Search for the cell housing the specified text and yield its [X, Y] center coordinate. 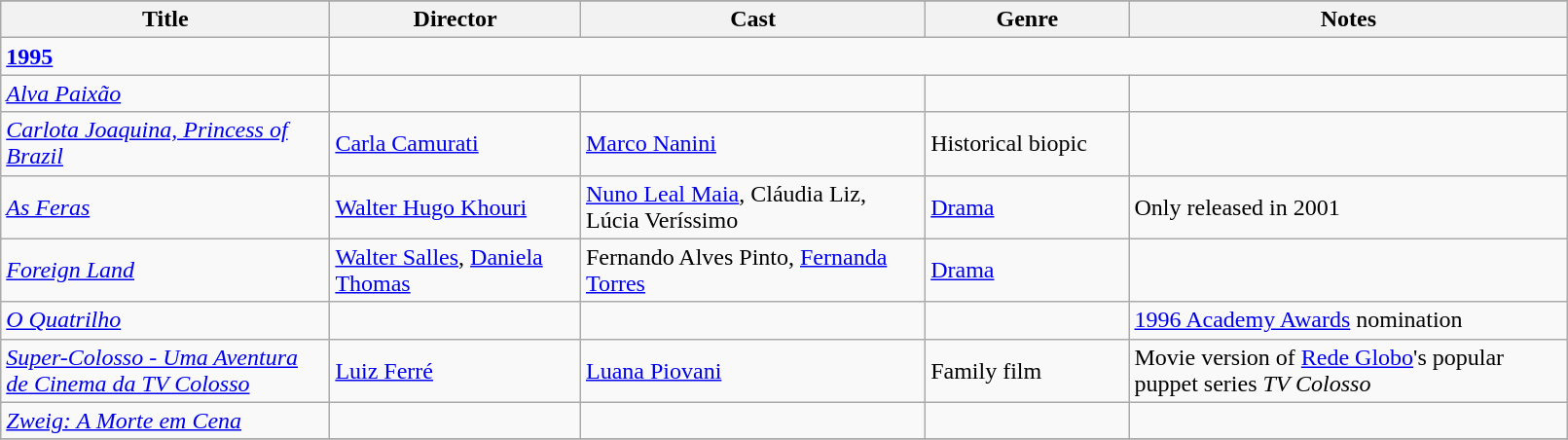
Walter Hugo Khouri [456, 206]
O Quatrilho [165, 320]
Genre [1028, 19]
Fernando Alves Pinto, Fernanda Torres [752, 271]
Super-Colosso - Uma Aventura de Cinema da TV Colosso [165, 370]
Nuno Leal Maia, Cláudia Liz, Lúcia Veríssimo [752, 206]
As Feras [165, 206]
Carla Camurati [456, 144]
Director [456, 19]
Cast [752, 19]
Luiz Ferré [456, 370]
Walter Salles, Daniela Thomas [456, 271]
Luana Piovani [752, 370]
Title [165, 19]
Historical biopic [1028, 144]
Notes [1349, 19]
Movie version of Rede Globo's popular puppet series TV Colosso [1349, 370]
Family film [1028, 370]
Alva Paixão [165, 93]
Marco Nanini [752, 144]
Only released in 2001 [1349, 206]
Zweig: A Morte em Cena [165, 421]
Carlota Joaquina, Princess of Brazil [165, 144]
1996 Academy Awards nomination [1349, 320]
1995 [165, 56]
Foreign Land [165, 271]
